Return the [x, y] coordinate for the center point of the cell that contains the specified text.  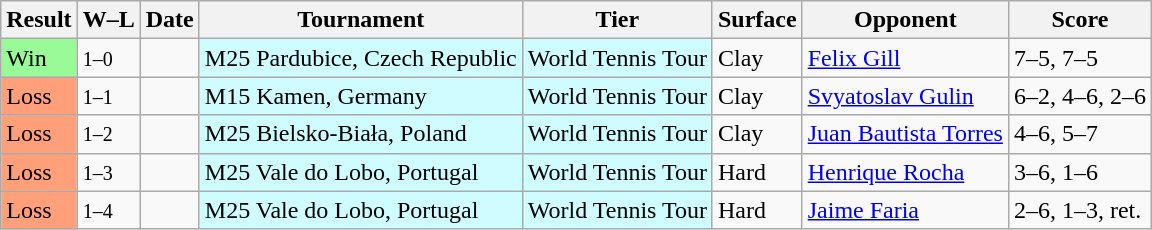
Henrique Rocha [905, 172]
Svyatoslav Gulin [905, 96]
Date [170, 20]
Jaime Faria [905, 210]
Juan Bautista Torres [905, 134]
7–5, 7–5 [1080, 58]
M15 Kamen, Germany [360, 96]
4–6, 5–7 [1080, 134]
Felix Gill [905, 58]
M25 Pardubice, Czech Republic [360, 58]
Tier [617, 20]
Tournament [360, 20]
1–4 [108, 210]
1–3 [108, 172]
2–6, 1–3, ret. [1080, 210]
Surface [757, 20]
W–L [108, 20]
Result [39, 20]
Opponent [905, 20]
3–6, 1–6 [1080, 172]
1–1 [108, 96]
6–2, 4–6, 2–6 [1080, 96]
Win [39, 58]
M25 Bielsko-Biała, Poland [360, 134]
1–2 [108, 134]
1–0 [108, 58]
Score [1080, 20]
